Return [X, Y] of the center of cell containing provided text 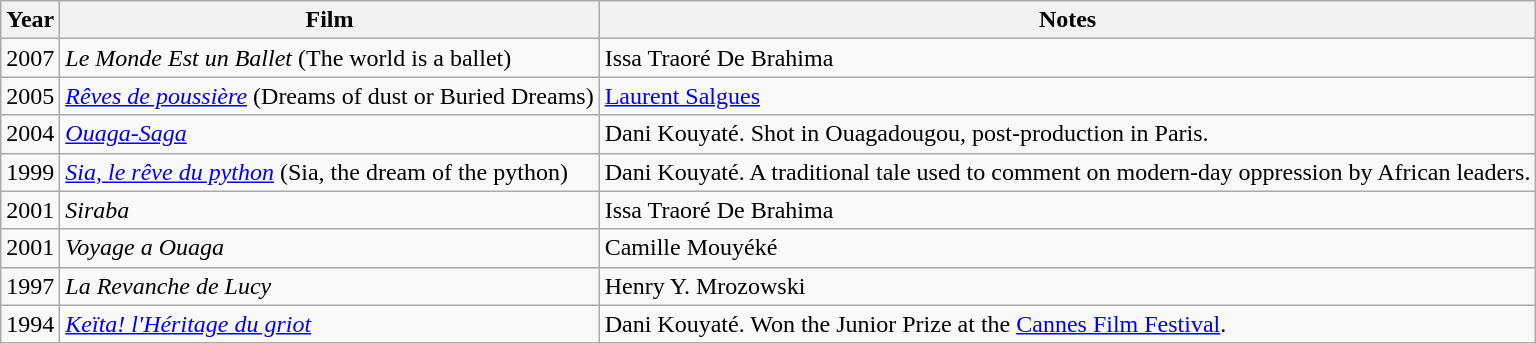
Sia, le rêve du python (Sia, the dream of the python) [330, 172]
Siraba [330, 210]
Dani Kouyaté. Shot in Ouagadougou, post-production in Paris. [1068, 134]
Rêves de poussière (Dreams of dust or Buried Dreams) [330, 96]
Year [30, 20]
Dani Kouyaté. Won the Junior Prize at the Cannes Film Festival. [1068, 324]
Film [330, 20]
Le Monde Est un Ballet (The world is a ballet) [330, 58]
Dani Kouyaté. A traditional tale used to comment on modern-day oppression by African leaders. [1068, 172]
1999 [30, 172]
Keïta! l'Héritage du griot [330, 324]
2004 [30, 134]
1997 [30, 286]
Henry Y. Mrozowski [1068, 286]
2007 [30, 58]
1994 [30, 324]
2005 [30, 96]
Voyage a Ouaga [330, 248]
La Revanche de Lucy [330, 286]
Ouaga-Saga [330, 134]
Camille Mouyéké [1068, 248]
Laurent Salgues [1068, 96]
Notes [1068, 20]
